Return the (x, y) coordinate for the center point of the cell that contains the specified text.  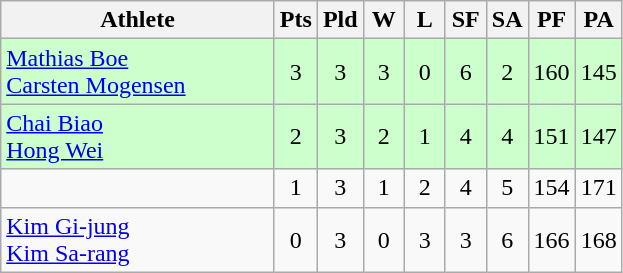
166 (552, 240)
PF (552, 20)
160 (552, 72)
SF (466, 20)
Pts (296, 20)
147 (598, 136)
Mathias Boe Carsten Mogensen (138, 72)
Chai Biao Hong Wei (138, 136)
SA (507, 20)
Pld (340, 20)
171 (598, 188)
Kim Gi-jung Kim Sa-rang (138, 240)
145 (598, 72)
L (424, 20)
W (384, 20)
5 (507, 188)
PA (598, 20)
Athlete (138, 20)
154 (552, 188)
151 (552, 136)
168 (598, 240)
